Identify which cell holds the provided text, then report its (X, Y) central coordinate. 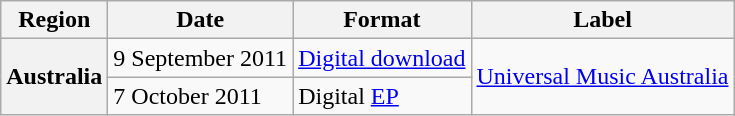
Region (54, 20)
Date (200, 20)
9 September 2011 (200, 58)
Format (382, 20)
Digital download (382, 58)
Label (602, 20)
Digital EP (382, 96)
Australia (54, 77)
7 October 2011 (200, 96)
Universal Music Australia (602, 77)
